Provide the [X, Y] coordinate of the cell's center where the given text is located.  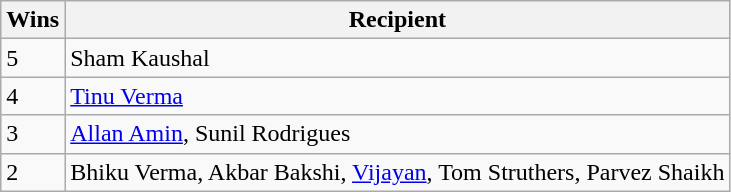
Tinu Verma [398, 96]
Wins [33, 20]
2 [33, 172]
4 [33, 96]
Bhiku Verma, Akbar Bakshi, Vijayan, Tom Struthers, Parvez Shaikh [398, 172]
5 [33, 58]
Sham Kaushal [398, 58]
Recipient [398, 20]
3 [33, 134]
Allan Amin, Sunil Rodrigues [398, 134]
